Determine the [x, y] coordinate at the center of the cell enclosing the given text.  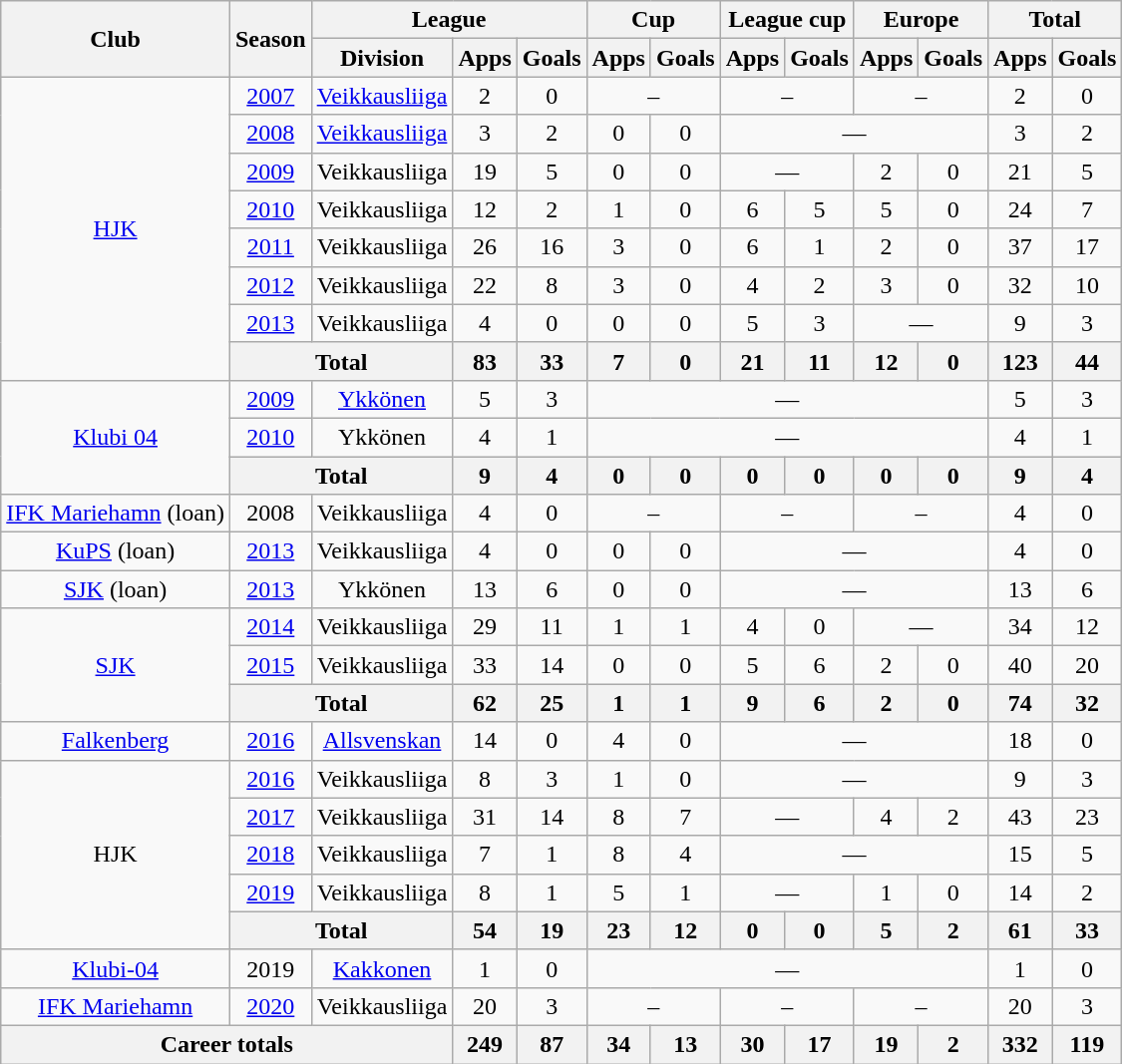
SJK (loan) [116, 589]
83 [485, 361]
SJK [116, 665]
Division [382, 58]
Season [270, 39]
Europe [921, 20]
74 [1020, 703]
29 [485, 627]
24 [1020, 209]
44 [1087, 361]
10 [1087, 285]
2011 [270, 247]
Klubi-04 [116, 968]
Falkenberg [116, 741]
IFK Mariehamn [116, 1006]
54 [485, 930]
2007 [270, 96]
League cup [787, 20]
Club [116, 39]
119 [1087, 1044]
62 [485, 703]
30 [752, 1044]
Klubi 04 [116, 437]
123 [1020, 361]
25 [552, 703]
2012 [270, 285]
KuPS (loan) [116, 551]
2018 [270, 855]
Career totals [227, 1044]
249 [485, 1044]
40 [1020, 665]
2017 [270, 817]
332 [1020, 1044]
2020 [270, 1006]
Allsvenskan [382, 741]
Cup [653, 20]
15 [1020, 855]
18 [1020, 741]
61 [1020, 930]
2015 [270, 665]
IFK Mariehamn (loan) [116, 514]
26 [485, 247]
37 [1020, 247]
Kakkonen [382, 968]
League [449, 20]
2014 [270, 627]
16 [552, 247]
31 [485, 817]
22 [485, 285]
87 [552, 1044]
43 [1020, 817]
